For the text-containing cell, return its midpoint in [X, Y] coordinate format. 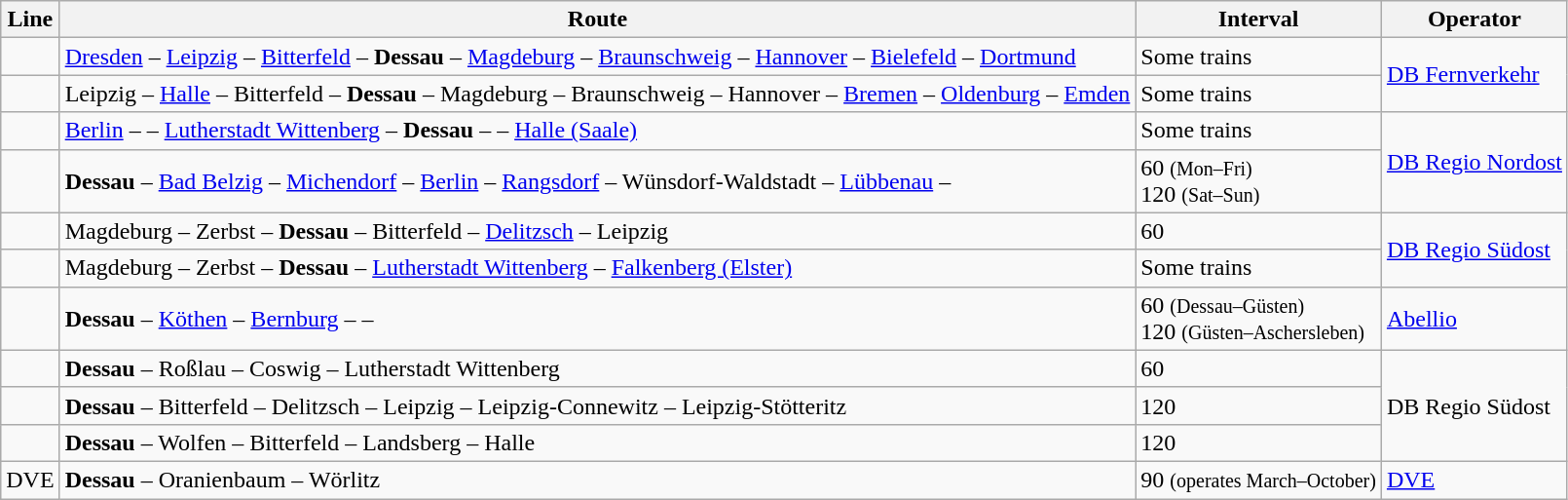
Dessau – Bad Belzig – Michendorf – Berlin – Rangsdorf – Wünsdorf-Waldstadt – Lübbenau – [598, 181]
Berlin – – Lutherstadt Wittenberg – Dessau – – Halle (Saale) [598, 131]
Leipzig – Halle – Bitterfeld – Dessau – Magdeburg – Braunschweig – Hannover – Bremen – Oldenburg – Emden [598, 94]
Dessau – Roßlau – Coswig – Lutherstadt Wittenberg [598, 368]
Magdeburg – Zerbst – Dessau – Lutherstadt Wittenberg – Falkenberg (Elster) [598, 268]
Interval [1258, 19]
Dessau – Oranienbaum – Wörlitz [598, 480]
60 (Mon–Fri)120 (Sat–Sun) [1258, 181]
Dresden – Leipzig – Bitterfeld – Dessau – Magdeburg – Braunschweig – Hannover – Bielefeld – Dortmund [598, 57]
Operator [1475, 19]
60 (Dessau–Güsten)120 (Güsten–Aschersleben) [1258, 318]
Dessau – Bitterfeld – Delitzsch – Leipzig – Leipzig-Connewitz – Leipzig-Stötteritz [598, 405]
Line [30, 19]
Dessau – Wolfen – Bitterfeld – Landsberg – Halle [598, 442]
Magdeburg – Zerbst – Dessau – Bitterfeld – Delitzsch – Leipzig [598, 231]
Dessau – Köthen – Bernburg – – [598, 318]
Route [598, 19]
DB Fernverkehr [1475, 75]
90 (operates March–October) [1258, 480]
Abellio [1475, 318]
DB Regio Nordost [1475, 162]
